Return (X, Y) of the center of cell containing provided text 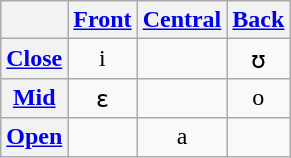
o (258, 98)
Front (102, 20)
Mid (34, 98)
i (102, 59)
ɛ (102, 98)
Close (34, 59)
a (182, 137)
Central (182, 20)
Back (258, 20)
Open (34, 137)
ʊ (258, 59)
